Detect which cell encompasses the target text, then output its [X, Y] center coordinate. 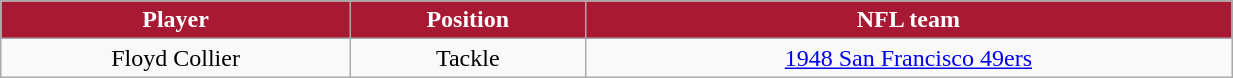
1948 San Francisco 49ers [908, 58]
Player [176, 20]
Position [468, 20]
Floyd Collier [176, 58]
Tackle [468, 58]
NFL team [908, 20]
